Capture the cell that displays the provided text and extract its [X, Y] central coordinate. 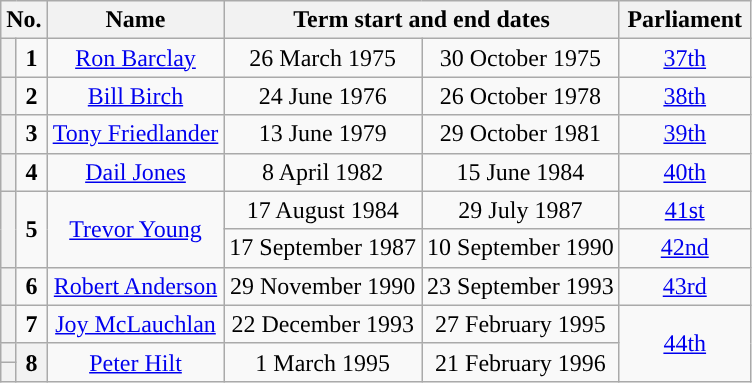
41st [684, 210]
1 [32, 58]
26 March 1975 [323, 58]
39th [684, 134]
Dail Jones [136, 172]
29 October 1981 [521, 134]
8 [32, 362]
5 [32, 229]
37th [684, 58]
29 July 1987 [521, 210]
23 September 1993 [521, 286]
17 September 1987 [323, 248]
Joy McLauchlan [136, 324]
Robert Anderson [136, 286]
21 February 1996 [521, 362]
44th [684, 343]
Trevor Young [136, 229]
Peter Hilt [136, 362]
30 October 1975 [521, 58]
Tony Friedlander [136, 134]
2 [32, 96]
38th [684, 96]
43rd [684, 286]
Bill Birch [136, 96]
22 December 1993 [323, 324]
27 February 1995 [521, 324]
24 June 1976 [323, 96]
6 [32, 286]
Term start and end dates [422, 20]
42nd [684, 248]
13 June 1979 [323, 134]
40th [684, 172]
Name [136, 20]
Ron Barclay [136, 58]
15 June 1984 [521, 172]
3 [32, 134]
29 November 1990 [323, 286]
26 October 1978 [521, 96]
Parliament [684, 20]
7 [32, 324]
10 September 1990 [521, 248]
17 August 1984 [323, 210]
No. [24, 20]
1 March 1995 [323, 362]
8 April 1982 [323, 172]
4 [32, 172]
